Detect which cell encompasses the target text, then output its [x, y] center coordinate. 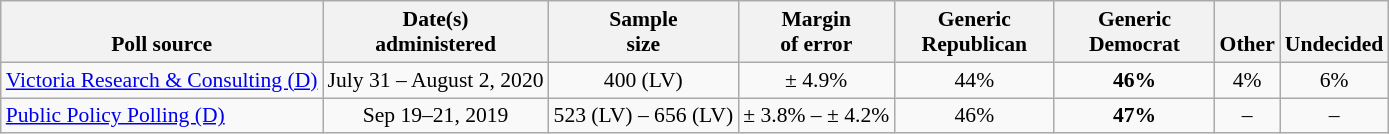
July 31 – August 2, 2020 [436, 80]
Date(s)administered [436, 32]
6% [1334, 80]
Other [1248, 32]
Marginof error [816, 32]
Sep 19–21, 2019 [436, 116]
Poll source [162, 32]
GenericRepublican [974, 32]
400 (LV) [644, 80]
4% [1248, 80]
± 4.9% [816, 80]
Victoria Research & Consulting (D) [162, 80]
523 (LV) – 656 (LV) [644, 116]
Public Policy Polling (D) [162, 116]
± 3.8% – ± 4.2% [816, 116]
47% [1134, 116]
Undecided [1334, 32]
44% [974, 80]
Samplesize [644, 32]
GenericDemocrat [1134, 32]
